Extract the [x, y] coordinate from the center of the cell holding the provided text.  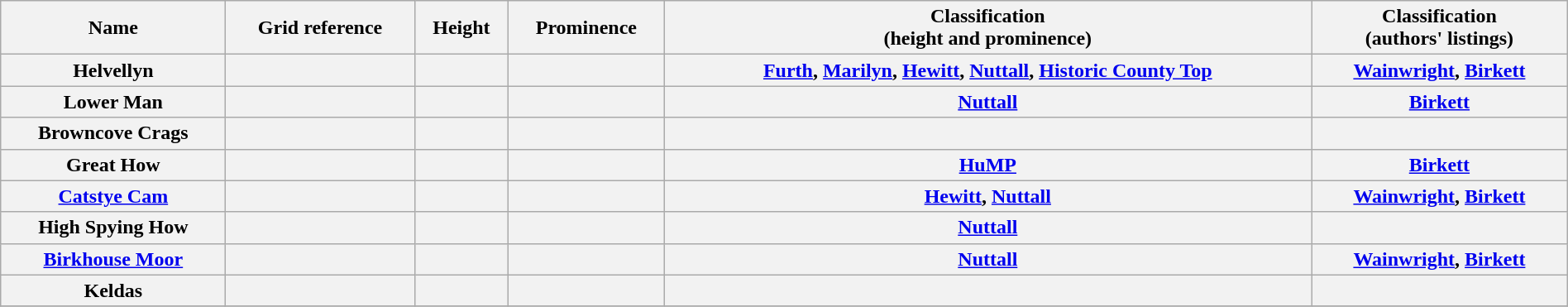
HuMP [987, 165]
Grid reference [320, 28]
Lower Man [113, 102]
Keldas [113, 290]
Helvellyn [113, 70]
Classification(height and prominence) [987, 28]
Name [113, 28]
Great How [113, 165]
Hewitt, Nuttall [987, 196]
Furth, Marilyn, Hewitt, Nuttall, Historic County Top [987, 70]
Prominence [586, 28]
Height [461, 28]
Catstye Cam [113, 196]
Browncove Crags [113, 133]
High Spying How [113, 228]
Birkhouse Moor [113, 259]
Classification(authors' listings) [1440, 28]
